Provide the (x, y) coordinate of the cell's center where the given text is located.  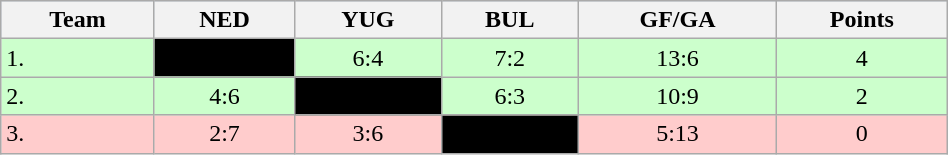
Points (862, 20)
2. (78, 96)
6:4 (368, 58)
YUG (368, 20)
2 (862, 96)
3:6 (368, 134)
6:3 (510, 96)
7:2 (510, 58)
0 (862, 134)
1. (78, 58)
4:6 (224, 96)
Team (78, 20)
2:7 (224, 134)
13:6 (677, 58)
3. (78, 134)
4 (862, 58)
10:9 (677, 96)
BUL (510, 20)
GF/GA (677, 20)
NED (224, 20)
5:13 (677, 134)
